For the text-containing cell, return its midpoint in [X, Y] coordinate format. 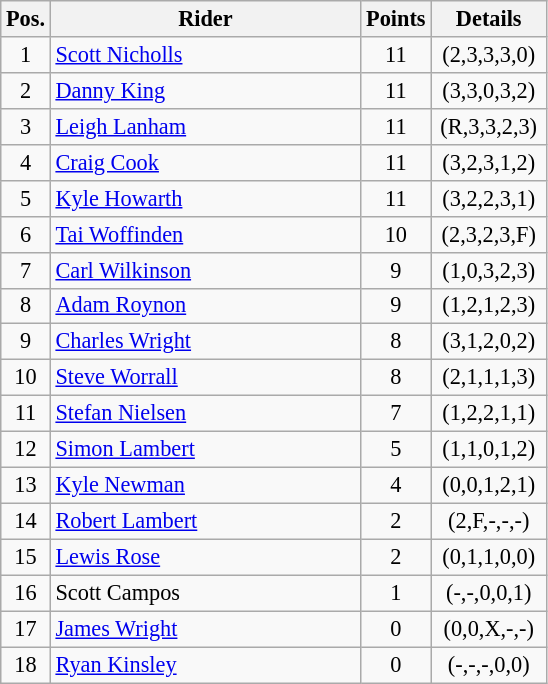
18 [26, 665]
(3,3,0,3,2) [488, 90]
Points [396, 19]
12 [26, 450]
(0,1,1,0,0) [488, 557]
Scott Nicholls [205, 55]
(1,0,3,2,3) [488, 270]
James Wright [205, 629]
6 [26, 234]
Steve Worrall [205, 378]
Ryan Kinsley [205, 665]
(2,3,3,3,0) [488, 55]
(-,-,-,0,0) [488, 665]
(2,3,2,3,F) [488, 234]
Craig Cook [205, 162]
Rider [205, 19]
(3,2,3,1,2) [488, 162]
Carl Wilkinson [205, 270]
Kyle Howarth [205, 198]
(-,-,0,0,1) [488, 593]
Lewis Rose [205, 557]
Stefan Nielsen [205, 414]
3 [26, 126]
Kyle Newman [205, 485]
Charles Wright [205, 342]
Leigh Lanham [205, 126]
(2,1,1,1,3) [488, 378]
15 [26, 557]
(3,1,2,0,2) [488, 342]
(0,0,X,-,-) [488, 629]
16 [26, 593]
Danny King [205, 90]
(1,1,0,1,2) [488, 450]
(3,2,2,3,1) [488, 198]
17 [26, 629]
Adam Roynon [205, 306]
Tai Woffinden [205, 234]
Robert Lambert [205, 521]
(1,2,1,2,3) [488, 306]
(0,0,1,2,1) [488, 485]
(R,3,3,2,3) [488, 126]
13 [26, 485]
Simon Lambert [205, 450]
Scott Campos [205, 593]
(1,2,2,1,1) [488, 414]
(2,F,-,-,-) [488, 521]
Pos. [26, 19]
Details [488, 19]
14 [26, 521]
